Return the (x, y) coordinate for the center point of the cell that contains the specified text.  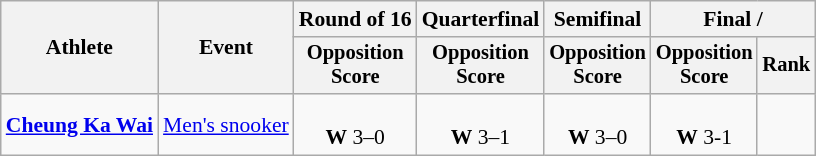
Men's snooker (226, 124)
Rank (786, 66)
Round of 16 (356, 19)
Cheung Ka Wai (80, 124)
Semifinal (598, 19)
Athlete (80, 48)
Quarterfinal (481, 19)
W 3-1 (704, 124)
Final / (733, 19)
W 3–1 (481, 124)
Event (226, 48)
